Capture the cell that displays the provided text and extract its (x, y) central coordinate. 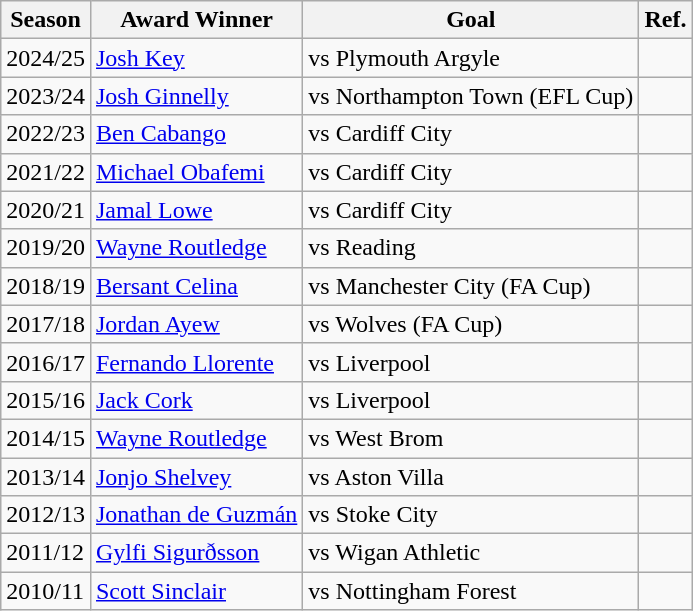
Ben Cabango (196, 134)
vs Manchester City (FA Cup) (471, 286)
Jack Cork (196, 400)
vs Northampton Town (EFL Cup) (471, 96)
2020/21 (46, 210)
vs Stoke City (471, 515)
vs Wolves (FA Cup) (471, 324)
Michael Obafemi (196, 172)
Goal (471, 20)
Jamal Lowe (196, 210)
Ref. (666, 20)
Jonathan de Guzmán (196, 515)
2018/19 (46, 286)
vs Nottingham Forest (471, 591)
2016/17 (46, 362)
2011/12 (46, 553)
Bersant Celina (196, 286)
Jonjo Shelvey (196, 477)
vs Plymouth Argyle (471, 58)
Award Winner (196, 20)
2013/14 (46, 477)
2021/22 (46, 172)
2010/11 (46, 591)
2019/20 (46, 248)
2023/24 (46, 96)
2017/18 (46, 324)
Scott Sinclair (196, 591)
vs Aston Villa (471, 477)
vs Wigan Athletic (471, 553)
2015/16 (46, 400)
vs West Brom (471, 438)
2012/13 (46, 515)
Season (46, 20)
vs Reading (471, 248)
Fernando Llorente (196, 362)
Josh Key (196, 58)
Jordan Ayew (196, 324)
2024/25 (46, 58)
2014/15 (46, 438)
Josh Ginnelly (196, 96)
Gylfi Sigurðsson (196, 553)
2022/23 (46, 134)
